Capture the cell that displays the provided text and extract its (X, Y) central coordinate. 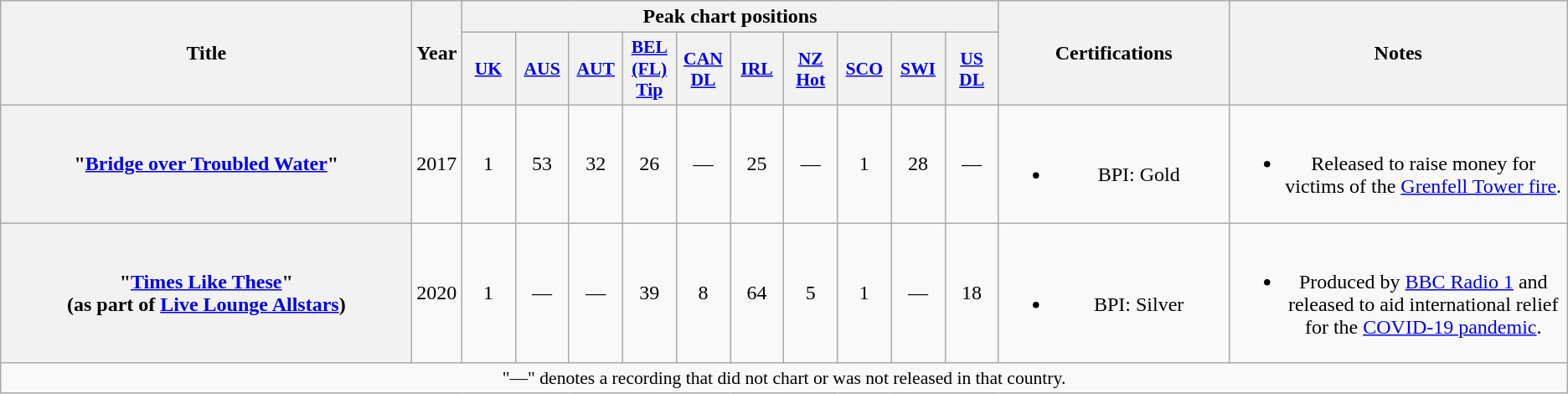
Produced by BBC Radio 1 and released to aid international relief for the COVID-19 pandemic. (1398, 293)
5 (811, 293)
AUT (596, 69)
IRL (757, 69)
USDL (972, 69)
Peak chart positions (730, 17)
Notes (1398, 54)
8 (703, 293)
32 (596, 163)
CANDL (703, 69)
AUS (542, 69)
"Bridge over Troubled Water" (206, 163)
SCO (864, 69)
Certifications (1114, 54)
28 (918, 163)
64 (757, 293)
BEL(FL)Tip (649, 69)
BPI: Silver (1114, 293)
SWI (918, 69)
18 (972, 293)
2020 (437, 293)
53 (542, 163)
BPI: Gold (1114, 163)
Released to raise money for victims of the Grenfell Tower fire. (1398, 163)
26 (649, 163)
"Times Like These"(as part of Live Lounge Allstars) (206, 293)
Title (206, 54)
NZHot (811, 69)
Year (437, 54)
25 (757, 163)
39 (649, 293)
UK (488, 69)
"—" denotes a recording that did not chart or was not released in that country. (784, 378)
2017 (437, 163)
